Scan for the cell matching the given text and deliver its (X, Y) coordinate at center. 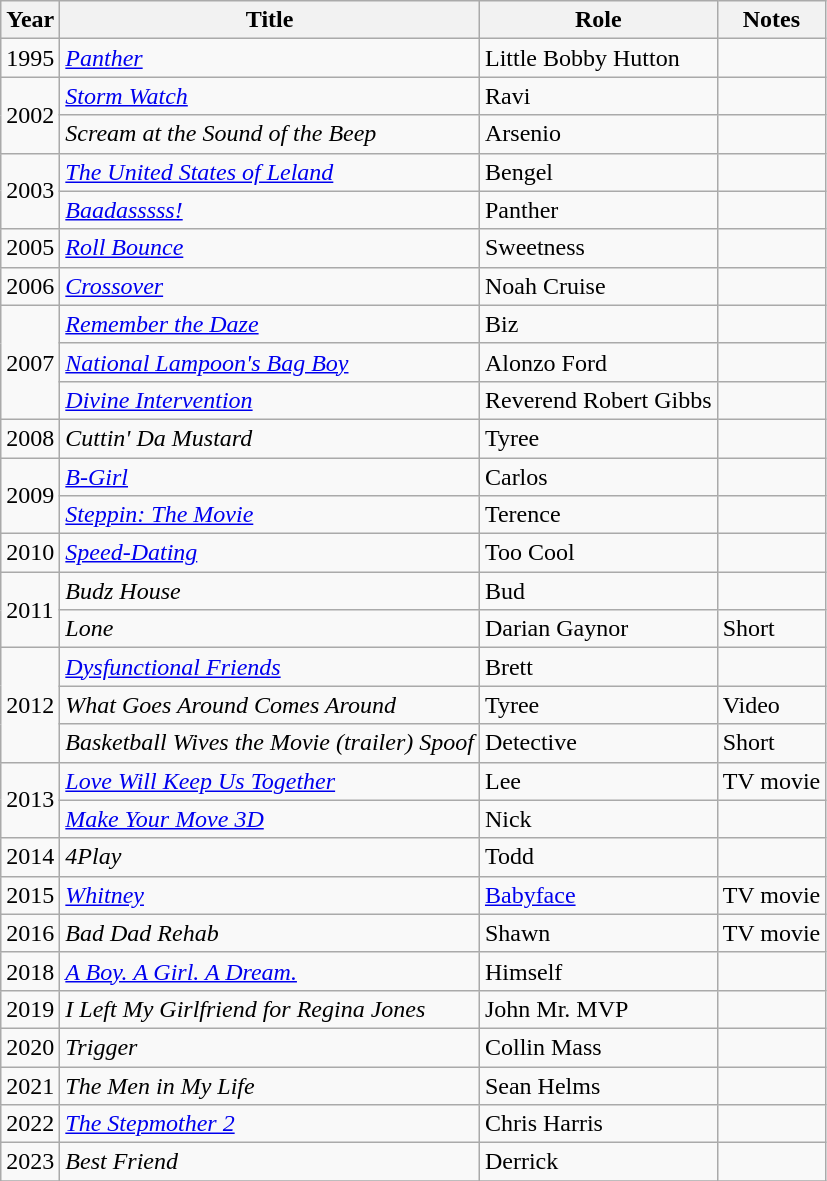
I Left My Girlfriend for Regina Jones (270, 1009)
Remember the Daze (270, 324)
Reverend Robert Gibbs (598, 400)
Arsenio (598, 134)
Alonzo Ford (598, 362)
Too Cool (598, 553)
2014 (30, 857)
Notes (772, 20)
2006 (30, 286)
John Mr. MVP (598, 1009)
National Lampoon's Bag Boy (270, 362)
Love Will Keep Us Together (270, 781)
Scream at the Sound of the Beep (270, 134)
Video (772, 705)
Bengel (598, 172)
Nick (598, 819)
1995 (30, 58)
Sean Helms (598, 1085)
Babyface (598, 895)
2015 (30, 895)
Baadasssss! (270, 210)
Shawn (598, 933)
Cuttin' Da Mustard (270, 438)
Collin Mass (598, 1047)
2007 (30, 362)
B-Girl (270, 477)
Year (30, 20)
The Men in My Life (270, 1085)
Make Your Move 3D (270, 819)
Divine Intervention (270, 400)
Lee (598, 781)
Carlos (598, 477)
Bud (598, 591)
Crossover (270, 286)
2019 (30, 1009)
2013 (30, 800)
2018 (30, 971)
Budz House (270, 591)
Role (598, 20)
Speed-Dating (270, 553)
Basketball Wives the Movie (trailer) Spoof (270, 743)
Dysfunctional Friends (270, 667)
2002 (30, 115)
Biz (598, 324)
2011 (30, 610)
Little Bobby Hutton (598, 58)
2020 (30, 1047)
2003 (30, 191)
Derrick (598, 1162)
2012 (30, 705)
4Play (270, 857)
Best Friend (270, 1162)
Steppin: The Movie (270, 515)
2008 (30, 438)
Trigger (270, 1047)
Himself (598, 971)
The United States of Leland (270, 172)
Ravi (598, 96)
Roll Bounce (270, 248)
Detective (598, 743)
2010 (30, 553)
The Stepmother 2 (270, 1124)
Darian Gaynor (598, 629)
2009 (30, 496)
A Boy. A Girl. A Dream. (270, 971)
Whitney (270, 895)
Sweetness (598, 248)
What Goes Around Comes Around (270, 705)
Terence (598, 515)
Brett (598, 667)
Chris Harris (598, 1124)
2021 (30, 1085)
2005 (30, 248)
Bad Dad Rehab (270, 933)
Todd (598, 857)
Storm Watch (270, 96)
Lone (270, 629)
2016 (30, 933)
Title (270, 20)
2022 (30, 1124)
Noah Cruise (598, 286)
2023 (30, 1162)
